Locate the cell with the specified text and output its [x, y] center coordinate. 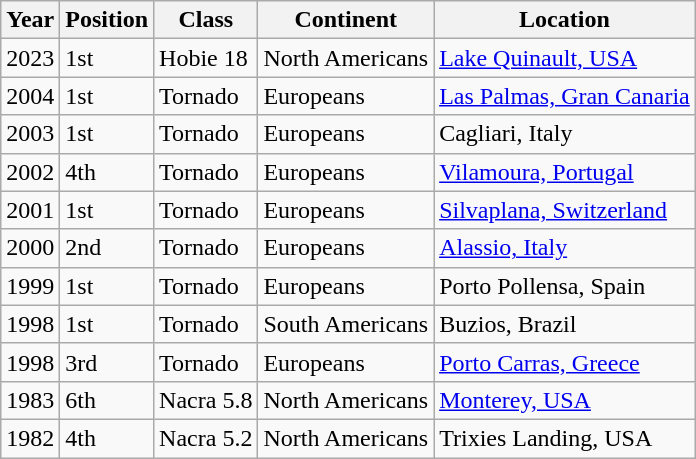
Buzios, Brazil [565, 324]
2000 [30, 248]
Monterey, USA [565, 400]
2023 [30, 58]
1983 [30, 400]
Trixies Landing, USA [565, 438]
2001 [30, 210]
1999 [30, 286]
Vilamoura, Portugal [565, 172]
Hobie 18 [206, 58]
Nacra 5.2 [206, 438]
Porto Pollensa, Spain [565, 286]
Lake Quinault, USA [565, 58]
Position [107, 20]
1982 [30, 438]
Silvaplana, Switzerland [565, 210]
Location [565, 20]
Cagliari, Italy [565, 134]
6th [107, 400]
2nd [107, 248]
Class [206, 20]
Year [30, 20]
Continent [346, 20]
2002 [30, 172]
2004 [30, 96]
South Americans [346, 324]
Nacra 5.8 [206, 400]
3rd [107, 362]
Las Palmas, Gran Canaria [565, 96]
Porto Carras, Greece [565, 362]
2003 [30, 134]
Alassio, Italy [565, 248]
